From the cell containing the given text, extract its center point as [x, y] coordinate. 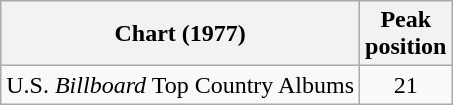
21 [406, 85]
Peakposition [406, 34]
U.S. Billboard Top Country Albums [180, 85]
Chart (1977) [180, 34]
